Output the (x, y) coordinate of the center of the cell containing the given text.  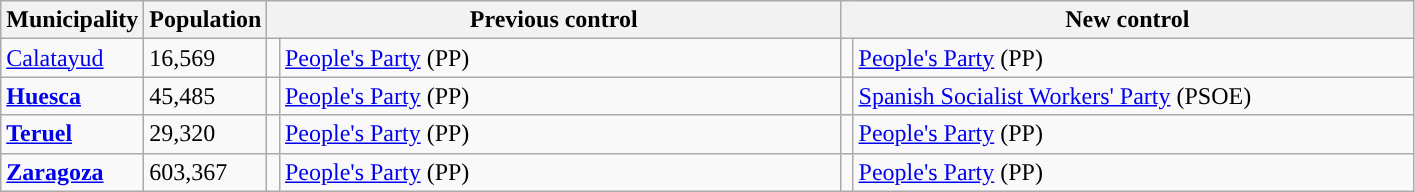
Huesca (72, 96)
Calatayud (72, 58)
New control (1127, 20)
Municipality (72, 20)
Spanish Socialist Workers' Party (PSOE) (1134, 96)
Zaragoza (72, 172)
Population (206, 20)
16,569 (206, 58)
Previous control (554, 20)
45,485 (206, 96)
603,367 (206, 172)
Teruel (72, 134)
29,320 (206, 134)
